Detect which cell encompasses the target text, then output its (X, Y) center coordinate. 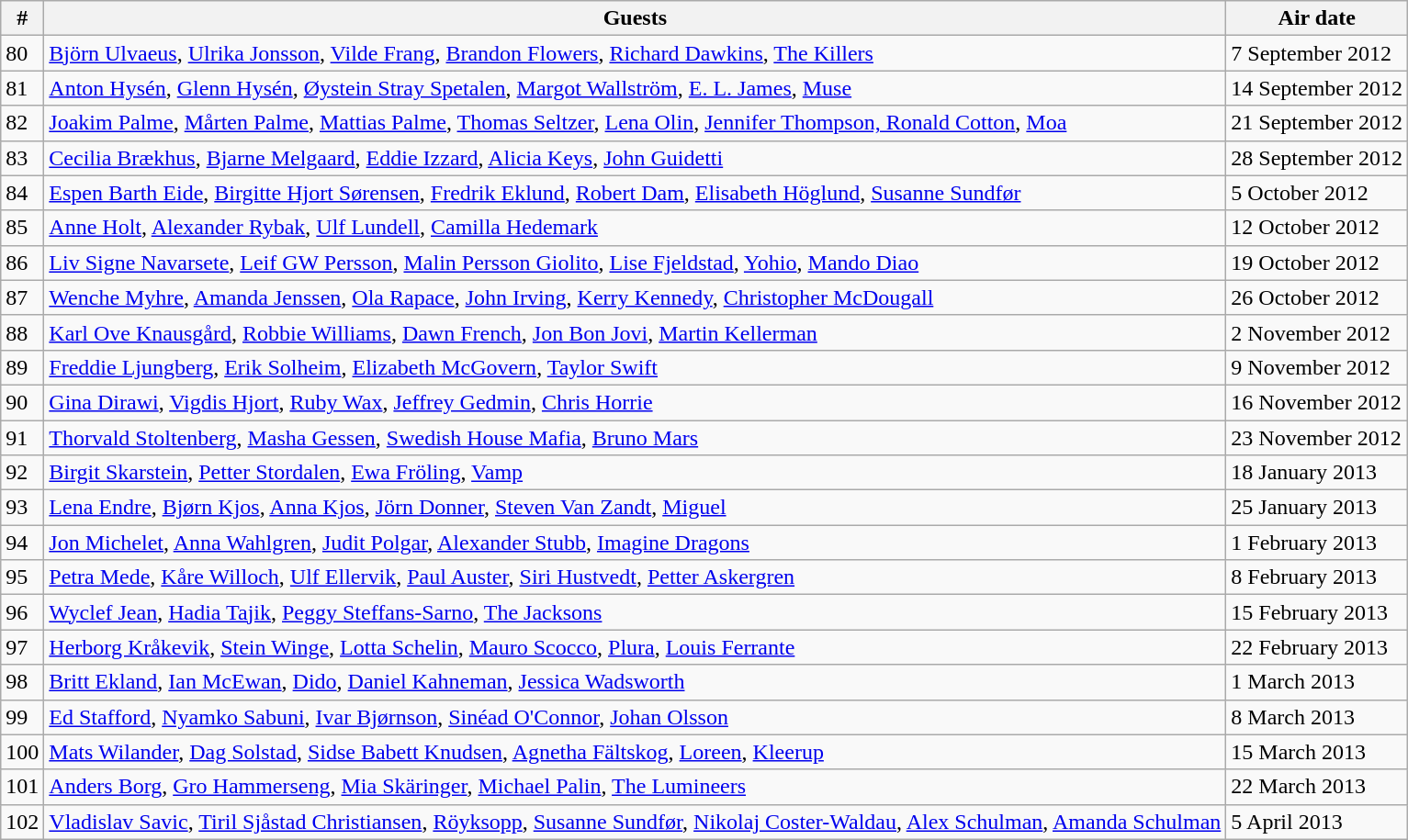
Anders Borg, Gro Hammerseng, Mia Skäringer, Michael Palin, The Lumineers (636, 787)
22 February 2013 (1317, 647)
87 (22, 297)
Birgit Skarstein, Petter Stordalen, Ewa Fröling, Vamp (636, 473)
102 (22, 822)
Anne Holt, Alexander Rybak, Ulf Lundell, Camilla Hedemark (636, 228)
Wyclef Jean, Hadia Tajik, Peggy Steffans-Sarno, The Jacksons (636, 612)
Björn Ulvaeus, Ulrika Jonsson, Vilde Frang, Brandon Flowers, Richard Dawkins, The Killers (636, 53)
94 (22, 543)
81 (22, 88)
80 (22, 53)
Herborg Kråkevik, Stein Winge, Lotta Schelin, Mauro Scocco, Plura, Louis Ferrante (636, 647)
Air date (1317, 18)
5 October 2012 (1317, 193)
18 January 2013 (1317, 473)
9 November 2012 (1317, 367)
# (22, 18)
Ed Stafford, Nyamko Sabuni, Ivar Bjørnson, Sinéad O'Connor, Johan Olsson (636, 717)
Guests (636, 18)
86 (22, 263)
82 (22, 123)
98 (22, 682)
Karl Ove Knausgård, Robbie Williams, Dawn French, Jon Bon Jovi, Martin Kellerman (636, 332)
14 September 2012 (1317, 88)
Espen Barth Eide, Birgitte Hjort Sørensen, Fredrik Eklund, Robert Dam, Elisabeth Höglund, Susanne Sundfør (636, 193)
Mats Wilander, Dag Solstad, Sidse Babett Knudsen, Agnetha Fältskog, Loreen, Kleerup (636, 752)
95 (22, 577)
84 (22, 193)
100 (22, 752)
85 (22, 228)
92 (22, 473)
101 (22, 787)
Anton Hysén, Glenn Hysén, Øystein Stray Spetalen, Margot Wallström, E. L. James, Muse (636, 88)
1 March 2013 (1317, 682)
12 October 2012 (1317, 228)
Thorvald Stoltenberg, Masha Gessen, Swedish House Mafia, Bruno Mars (636, 438)
90 (22, 402)
16 November 2012 (1317, 402)
Lena Endre, Bjørn Kjos, Anna Kjos, Jörn Donner, Steven Van Zandt, Miguel (636, 508)
97 (22, 647)
Liv Signe Navarsete, Leif GW Persson, Malin Persson Giolito, Lise Fjeldstad, Yohio, Mando Diao (636, 263)
5 April 2013 (1317, 822)
Cecilia Brækhus, Bjarne Melgaard, Eddie Izzard, Alicia Keys, John Guidetti (636, 158)
21 September 2012 (1317, 123)
2 November 2012 (1317, 332)
Vladislav Savic, Tiril Sjåstad Christiansen, Röyksopp, Susanne Sundfør, Nikolaj Coster-Waldau, Alex Schulman, Amanda Schulman (636, 822)
28 September 2012 (1317, 158)
Freddie Ljungberg, Erik Solheim, Elizabeth McGovern, Taylor Swift (636, 367)
22 March 2013 (1317, 787)
88 (22, 332)
91 (22, 438)
15 February 2013 (1317, 612)
23 November 2012 (1317, 438)
Joakim Palme, Mårten Palme, Mattias Palme, Thomas Seltzer, Lena Olin, Jennifer Thompson, Ronald Cotton, Moa (636, 123)
Jon Michelet, Anna Wahlgren, Judit Polgar, Alexander Stubb, Imagine Dragons (636, 543)
25 January 2013 (1317, 508)
99 (22, 717)
8 March 2013 (1317, 717)
7 September 2012 (1317, 53)
26 October 2012 (1317, 297)
Britt Ekland, Ian McEwan, Dido, Daniel Kahneman, Jessica Wadsworth (636, 682)
19 October 2012 (1317, 263)
89 (22, 367)
8 February 2013 (1317, 577)
Petra Mede, Kåre Willoch, Ulf Ellervik, Paul Auster, Siri Hustvedt, Petter Askergren (636, 577)
Gina Dirawi, Vigdis Hjort, Ruby Wax, Jeffrey Gedmin, Chris Horrie (636, 402)
83 (22, 158)
93 (22, 508)
96 (22, 612)
Wenche Myhre, Amanda Jenssen, Ola Rapace, John Irving, Kerry Kennedy, Christopher McDougall (636, 297)
1 February 2013 (1317, 543)
15 March 2013 (1317, 752)
